Scan for the cell matching the given text and deliver its [x, y] coordinate at center. 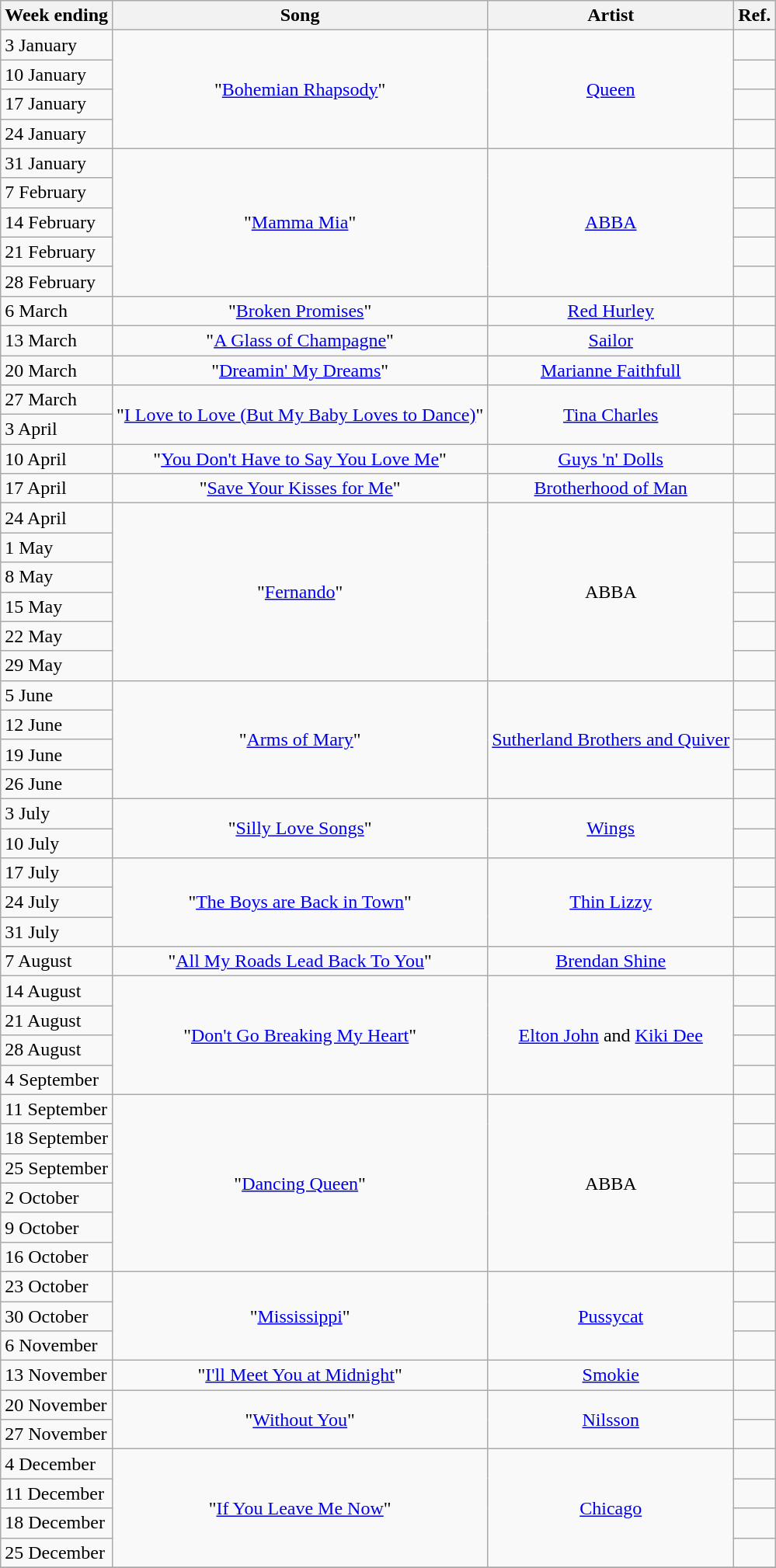
"Dreamin' My Dreams" [300, 370]
"Broken Promises" [300, 311]
17 April [57, 488]
13 November [57, 1375]
Guys 'n' Dolls [611, 459]
Brotherhood of Man [611, 488]
15 May [57, 607]
10 July [57, 843]
6 November [57, 1346]
5 June [57, 695]
24 April [57, 518]
3 April [57, 429]
Marianne Faithfull [611, 370]
3 January [57, 45]
28 February [57, 281]
20 March [57, 370]
Tina Charles [611, 415]
9 October [57, 1227]
23 October [57, 1286]
4 September [57, 1080]
24 July [57, 902]
Sailor [611, 340]
3 July [57, 813]
8 May [57, 577]
30 October [57, 1316]
20 November [57, 1405]
10 April [57, 459]
25 December [57, 1552]
Sutherland Brothers and Quiver [611, 739]
"Dancing Queen" [300, 1183]
14 August [57, 991]
Pussycat [611, 1316]
28 August [57, 1050]
"All My Roads Lead Back To You" [300, 961]
7 February [57, 193]
"The Boys are Back in Town" [300, 902]
"Mississippi" [300, 1316]
31 July [57, 932]
13 March [57, 340]
Thin Lizzy [611, 902]
6 March [57, 311]
21 August [57, 1020]
21 February [57, 252]
Week ending [57, 16]
"Don't Go Breaking My Heart" [300, 1035]
Song [300, 16]
"Save Your Kisses for Me" [300, 488]
Nilsson [611, 1420]
14 February [57, 222]
"I'll Meet You at Midnight" [300, 1375]
Chicago [611, 1508]
27 March [57, 400]
7 August [57, 961]
18 December [57, 1523]
11 December [57, 1493]
18 September [57, 1139]
17 January [57, 104]
2 October [57, 1198]
Ref. [755, 16]
29 May [57, 666]
11 September [57, 1109]
Artist [611, 16]
17 July [57, 873]
"Fernando" [300, 592]
Smokie [611, 1375]
Elton John and Kiki Dee [611, 1035]
4 December [57, 1464]
Wings [611, 828]
26 June [57, 784]
"Silly Love Songs" [300, 828]
"I Love to Love (But My Baby Loves to Dance)" [300, 415]
27 November [57, 1434]
"If You Leave Me Now" [300, 1508]
16 October [57, 1257]
"Arms of Mary" [300, 739]
19 June [57, 754]
1 May [57, 548]
"Without You" [300, 1420]
12 June [57, 725]
Red Hurley [611, 311]
"Mamma Mia" [300, 222]
31 January [57, 163]
24 January [57, 134]
Queen [611, 89]
"You Don't Have to Say You Love Me" [300, 459]
10 January [57, 75]
"A Glass of Champagne" [300, 340]
25 September [57, 1168]
22 May [57, 636]
"Bohemian Rhapsody" [300, 89]
Brendan Shine [611, 961]
